Pinpoint the cell where the given text exists, returning its [X, Y] midpoint coordinate. 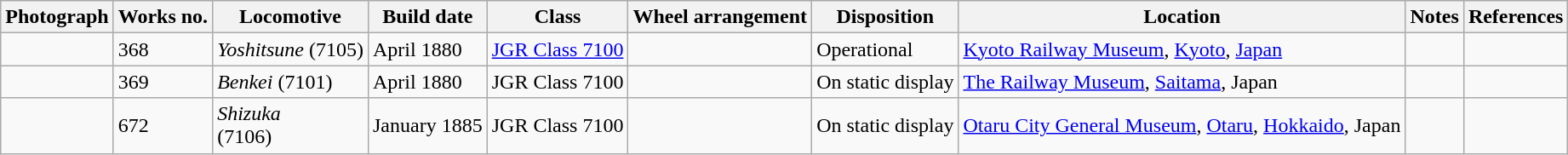
Kyoto Railway Museum, Kyoto, Japan [1182, 49]
January 1885 [427, 126]
Build date [427, 17]
368 [163, 49]
Otaru City General Museum, Otaru, Hokkaido, Japan [1182, 126]
Photograph [57, 17]
Class [558, 17]
The Railway Museum, Saitama, Japan [1182, 82]
Benkei (7101) [291, 82]
Operational [885, 49]
Disposition [885, 17]
369 [163, 82]
Notes [1434, 17]
Yoshitsune (7105) [291, 49]
Locomotive [291, 17]
Shizuka(7106) [291, 126]
References [1515, 17]
Wheel arrangement [720, 17]
Works no. [163, 17]
672 [163, 126]
Location [1182, 17]
